Detect which cell encompasses the target text, then output its [X, Y] center coordinate. 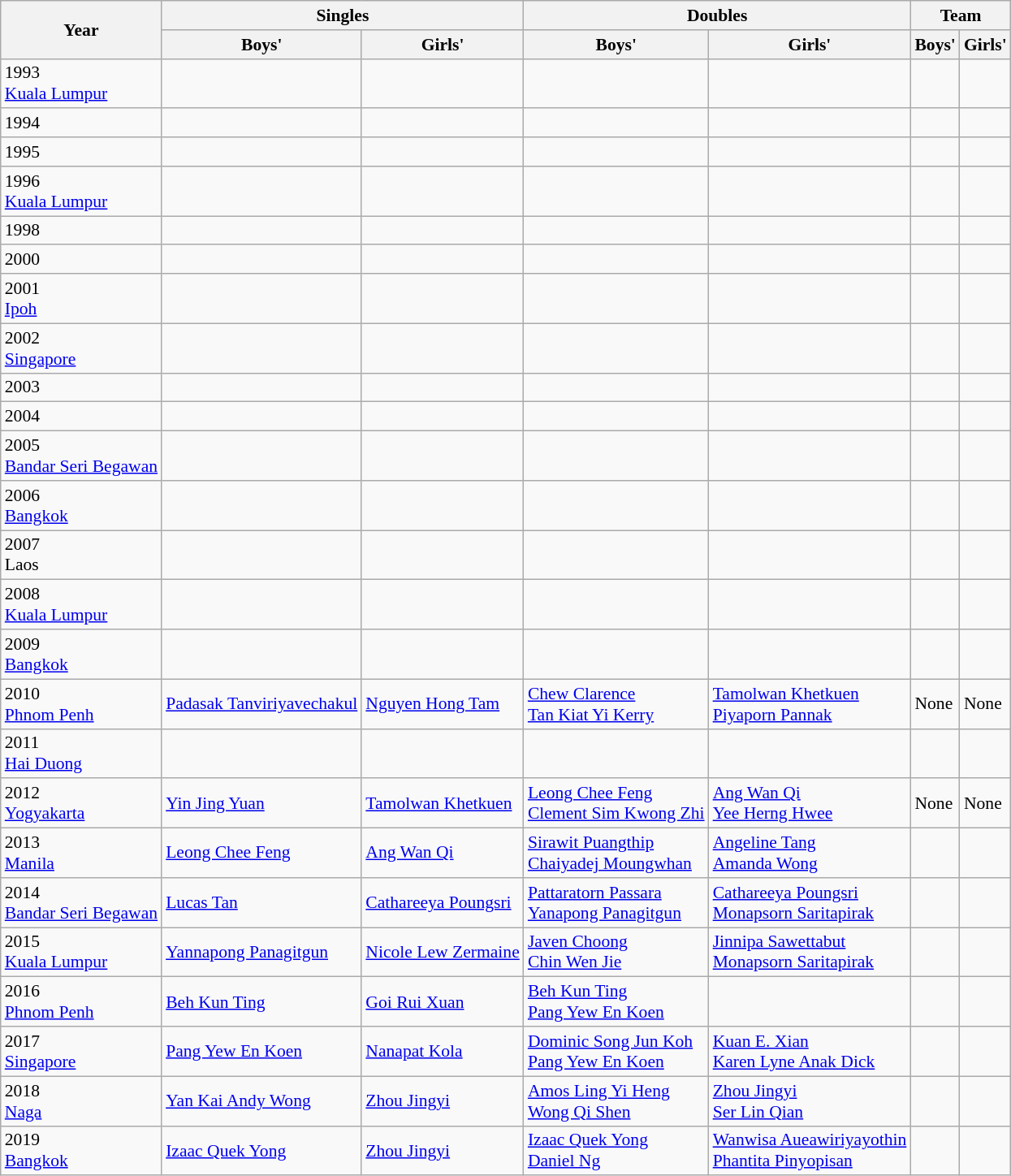
Lucas Tan [261, 903]
Yannapong Panagitgun [261, 952]
1994 [81, 123]
Leong Chee Feng [261, 853]
2018Naga [81, 1101]
1995 [81, 152]
Doubles [718, 15]
2014Bandar Seri Begawan [81, 903]
2010 Phnom Penh [81, 703]
Izaac Quek Yong [261, 1150]
Nanapat Kola [443, 1051]
Beh Kun Ting [261, 1002]
Cathareeya Poungsri Monapsorn Saritapirak [810, 903]
2001Ipoh [81, 299]
1996Kuala Lumpur [81, 192]
2019Bangkok [81, 1150]
2004 [81, 417]
Jinnipa Sawettabut Monapsorn Saritapirak [810, 952]
2012 Yogyakarta [81, 804]
Nicole Lew Zermaine [443, 952]
Pang Yew En Koen [261, 1051]
Izaac Quek Yong Daniel Ng [616, 1150]
2016Phnom Penh [81, 1002]
Angeline Tang Amanda Wong [810, 853]
Tamolwan Khetkuen [443, 804]
2000 [81, 260]
Singles [343, 15]
Dominic Song Jun Koh Pang Yew En Koen [616, 1051]
Kuan E. Xian Karen Lyne Anak Dick [810, 1051]
1993Kuala Lumpur [81, 83]
Ang Wan Qi [443, 853]
Yan Kai Andy Wong [261, 1101]
2011Hai Duong [81, 754]
2008Kuala Lumpur [81, 604]
Ang Wan Qi Yee Herng Hwee [810, 804]
2005Bandar Seri Begawan [81, 456]
2007Laos [81, 556]
Yin Jing Yuan [261, 804]
Chew Clarence Tan Kiat Yi Kerry [616, 703]
Zhou Jingyi Ser Lin Qian [810, 1101]
2003 [81, 387]
2009Bangkok [81, 655]
2006Bangkok [81, 505]
Leong Chee Feng Clement Sim Kwong Zhi [616, 804]
Pattaratorn Passara Yanapong Panagitgun [616, 903]
2015Kuala Lumpur [81, 952]
2017Singapore [81, 1051]
Sirawit Puangthip Chaiyadej Moungwhan [616, 853]
Cathareeya Poungsri [443, 903]
2013Manila [81, 853]
2002Singapore [81, 348]
Wanwisa Aueawiriyayothin Phantita Pinyopisan [810, 1150]
Goi Rui Xuan [443, 1002]
Year [81, 29]
Tamolwan Khetkuen Piyaporn Pannak [810, 703]
Amos Ling Yi Heng Wong Qi Shen [616, 1101]
Padasak Tanviriyavechakul [261, 703]
Nguyen Hong Tam [443, 703]
1998 [81, 231]
Beh Kun Ting Pang Yew En Koen [616, 1002]
Team [960, 15]
Javen Choong Chin Wen Jie [616, 952]
